Extract the [X, Y] coordinate from the center of the cell holding the provided text.  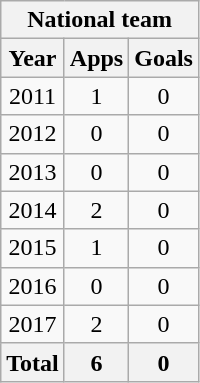
Total [33, 362]
2015 [33, 248]
2011 [33, 96]
Year [33, 58]
Goals [164, 58]
2012 [33, 134]
2016 [33, 286]
National team [100, 20]
2014 [33, 210]
6 [96, 362]
2017 [33, 324]
Apps [96, 58]
2013 [33, 172]
